Determine the (X, Y) coordinate at the center of the cell enclosing the given text.  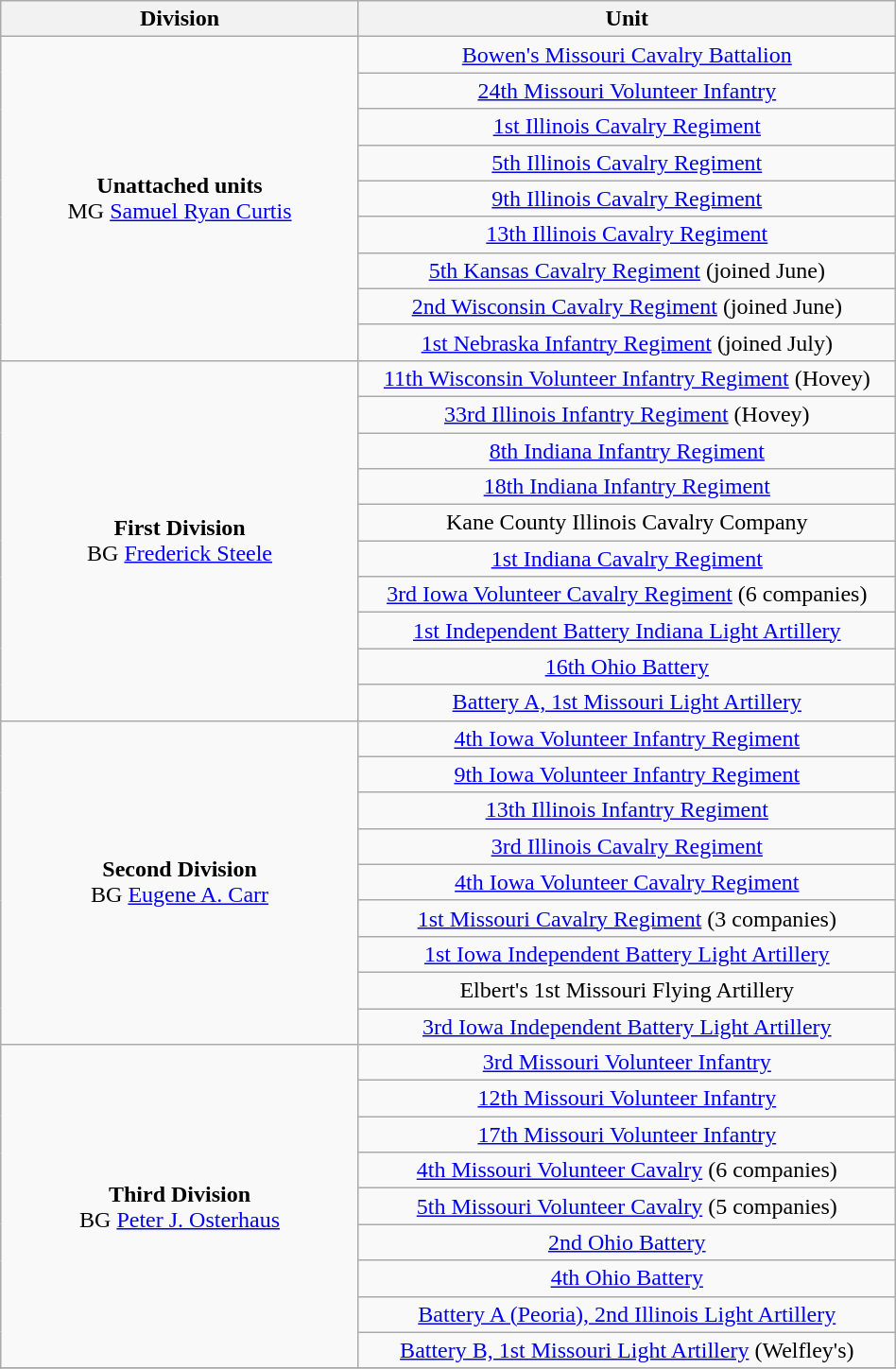
Unattached unitsMG Samuel Ryan Curtis (180, 199)
4th Ohio Battery (627, 1278)
Second DivisionBG Eugene A. Carr (180, 883)
9th Illinois Cavalry Regiment (627, 199)
Kane County Illinois Cavalry Company (627, 523)
Elbert's 1st Missouri Flying Artillery (627, 990)
13th Illinois Infantry Regiment (627, 810)
33rd Illinois Infantry Regiment (Hovey) (627, 414)
24th Missouri Volunteer Infantry (627, 91)
Battery B, 1st Missouri Light Artillery (Welfley's) (627, 1350)
Third DivisionBG Peter J. Osterhaus (180, 1206)
5th Illinois Cavalry Regiment (627, 163)
11th Wisconsin Volunteer Infantry Regiment (Hovey) (627, 378)
2nd Wisconsin Cavalry Regiment (joined June) (627, 306)
17th Missouri Volunteer Infantry (627, 1135)
4th Iowa Volunteer Cavalry Regiment (627, 882)
1st Indiana Cavalry Regiment (627, 559)
12th Missouri Volunteer Infantry (627, 1099)
5th Kansas Cavalry Regiment (joined June) (627, 270)
9th Iowa Volunteer Infantry Regiment (627, 774)
Unit (627, 19)
4th Missouri Volunteer Cavalry (6 companies) (627, 1170)
2nd Ohio Battery (627, 1242)
Division (180, 19)
1st Iowa Independent Battery Light Artillery (627, 954)
18th Indiana Infantry Regiment (627, 487)
5th Missouri Volunteer Cavalry (5 companies) (627, 1206)
1st Nebraska Infantry Regiment (joined July) (627, 342)
1st Independent Battery Indiana Light Artillery (627, 631)
8th Indiana Infantry Regiment (627, 451)
1st Missouri Cavalry Regiment (3 companies) (627, 918)
3rd Illinois Cavalry Regiment (627, 846)
4th Iowa Volunteer Infantry Regiment (627, 738)
Battery A, 1st Missouri Light Artillery (627, 702)
Bowen's Missouri Cavalry Battalion (627, 55)
13th Illinois Cavalry Regiment (627, 234)
Battery A (Peoria), 2nd Illinois Light Artillery (627, 1314)
3rd Iowa Independent Battery Light Artillery (627, 1026)
First DivisionBG Frederick Steele (180, 541)
1st Illinois Cavalry Regiment (627, 127)
3rd Iowa Volunteer Cavalry Regiment (6 companies) (627, 595)
16th Ohio Battery (627, 667)
3rd Missouri Volunteer Infantry (627, 1063)
